Return [X, Y] of the center of cell containing provided text 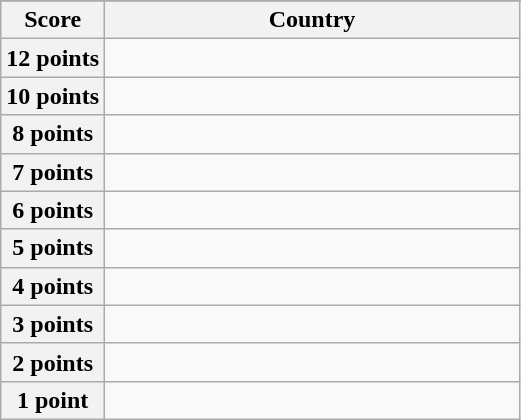
3 points [53, 324]
4 points [53, 286]
2 points [53, 362]
12 points [53, 58]
7 points [53, 172]
10 points [53, 96]
Score [53, 20]
5 points [53, 248]
8 points [53, 134]
Country [312, 20]
1 point [53, 400]
6 points [53, 210]
